Determine the [X, Y] coordinate at the center of the cell enclosing the given text.  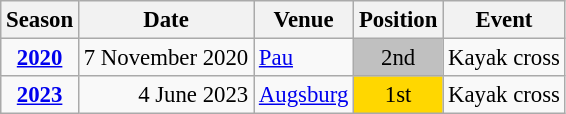
2nd [398, 58]
Event [504, 20]
4 June 2023 [166, 95]
Augsburg [304, 95]
2023 [40, 95]
Pau [304, 58]
7 November 2020 [166, 58]
Venue [304, 20]
Position [398, 20]
Season [40, 20]
2020 [40, 58]
Date [166, 20]
1st [398, 95]
